Identify which cell holds the provided text, then report its (x, y) central coordinate. 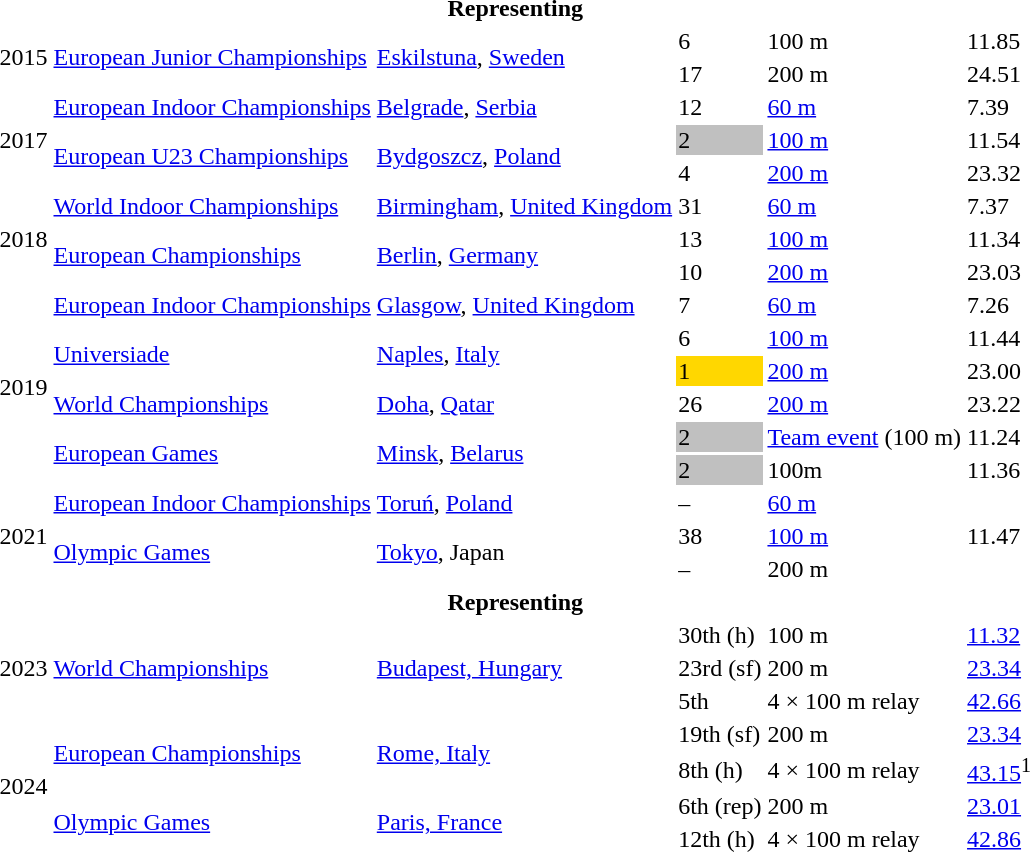
1 (720, 371)
Minsk, Belarus (524, 454)
World Indoor Championships (212, 206)
10 (720, 272)
8th (h) (720, 770)
5th (720, 701)
Glasgow, United Kingdom (524, 305)
17 (720, 74)
23rd (sf) (720, 668)
13 (720, 239)
38 (720, 536)
European Games (212, 454)
6th (rep) (720, 806)
100m (864, 470)
12 (720, 107)
19th (sf) (720, 734)
Doha, Qatar (524, 404)
Universiade (212, 354)
Olympic Games (212, 552)
Budapest, Hungary (524, 668)
European Junior Championships (212, 58)
European U23 Championships (212, 156)
30th (h) (720, 635)
26 (720, 404)
Berlin, Germany (524, 256)
Eskilstuna, Sweden (524, 58)
Tokyo, Japan (524, 552)
Birmingham, United Kingdom (524, 206)
Rome, Italy (524, 754)
Bydgoszcz, Poland (524, 156)
31 (720, 206)
Toruń, Poland (524, 503)
Team event (100 m) (864, 437)
7 (720, 305)
4 (720, 173)
Naples, Italy (524, 354)
Belgrade, Serbia (524, 107)
